Capture the cell that displays the provided text and extract its [x, y] central coordinate. 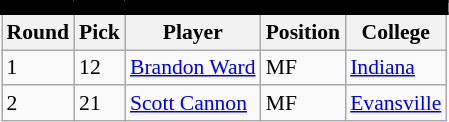
Evansville [396, 104]
Round [38, 32]
Indiana [396, 68]
College [396, 32]
Position [303, 32]
12 [100, 68]
Brandon Ward [193, 68]
21 [100, 104]
Scott Cannon [193, 104]
Pick [100, 32]
1 [38, 68]
Player [193, 32]
2 [38, 104]
